Determine the (x, y) coordinate at the center of the cell enclosing the given text.  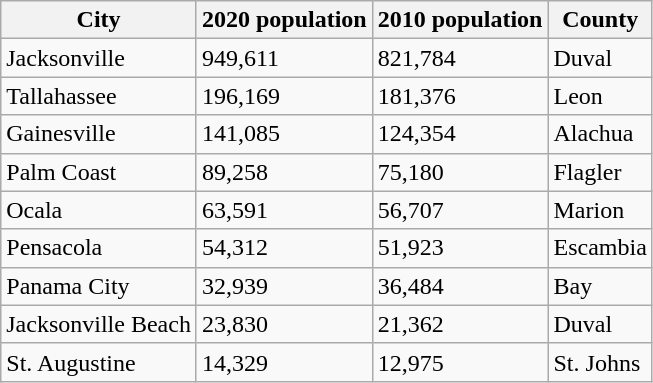
21,362 (460, 324)
89,258 (284, 172)
2020 population (284, 20)
Bay (600, 286)
Panama City (99, 286)
196,169 (284, 96)
181,376 (460, 96)
City (99, 20)
Flagler (600, 172)
St. Augustine (99, 362)
75,180 (460, 172)
Ocala (99, 210)
Alachua (600, 134)
12,975 (460, 362)
2010 population (460, 20)
Leon (600, 96)
Jacksonville (99, 58)
32,939 (284, 286)
949,611 (284, 58)
Tallahassee (99, 96)
141,085 (284, 134)
54,312 (284, 248)
Jacksonville Beach (99, 324)
124,354 (460, 134)
Gainesville (99, 134)
14,329 (284, 362)
56,707 (460, 210)
63,591 (284, 210)
Pensacola (99, 248)
St. Johns (600, 362)
36,484 (460, 286)
Escambia (600, 248)
23,830 (284, 324)
County (600, 20)
Palm Coast (99, 172)
821,784 (460, 58)
Marion (600, 210)
51,923 (460, 248)
